Determine the [X, Y] coordinate at the center of the cell enclosing the given text.  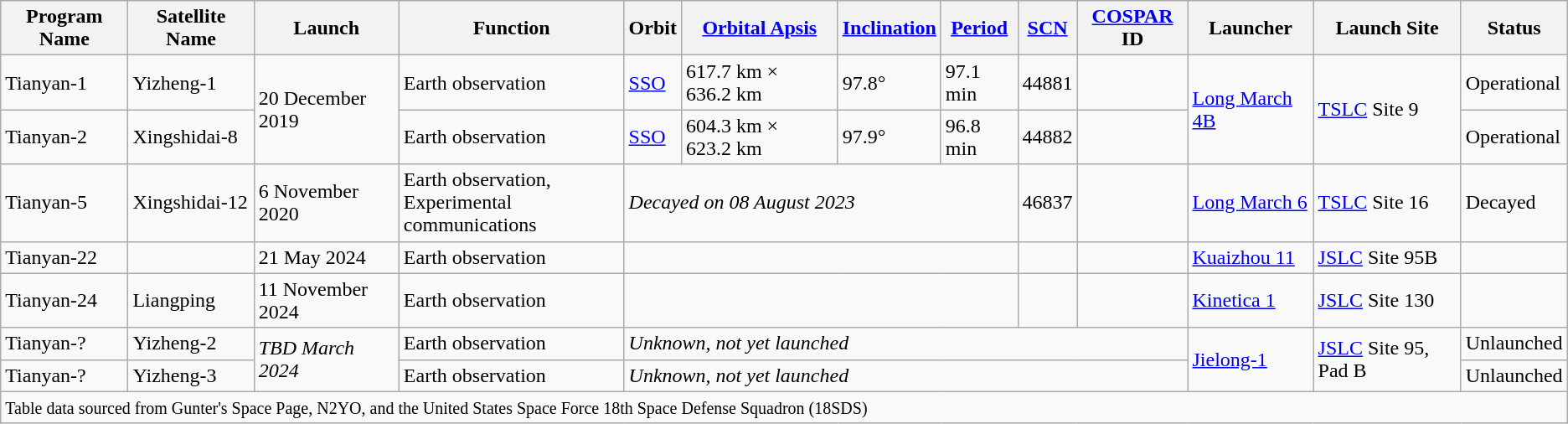
44882 [1047, 137]
Satellite Name [191, 28]
Xingshidai-8 [191, 137]
SCN [1047, 28]
Tianyan-22 [64, 257]
Orbit [652, 28]
Xingshidai-12 [191, 203]
Program Name [64, 28]
Tianyan-24 [64, 300]
TSLC Site 16 [1387, 203]
Liangping [191, 300]
Decayed [1514, 203]
97.1 min [979, 82]
Long March 6 [1251, 203]
604.3 km × 623.2 km [759, 137]
6 November 2020 [327, 203]
617.7 km × 636.2 km [759, 82]
JSLC Site 95, Pad B [1387, 359]
Yizheng-1 [191, 82]
11 November 2024 [327, 300]
Yizheng-2 [191, 344]
Status [1514, 28]
Function [511, 28]
Orbital Apsis [759, 28]
Kinetica 1 [1251, 300]
Period [979, 28]
Decayed on 08 August 2023 [821, 203]
JSLC Site 95B [1387, 257]
Tianyan-5 [64, 203]
46837 [1047, 203]
Launch Site [1387, 28]
Kuaizhou 11 [1251, 257]
97.9° [890, 137]
96.8 min [979, 137]
COSPAR ID [1132, 28]
Table data sourced from Gunter's Space Page, N2YO, and the United States Space Force 18th Space Defense Squadron (18SDS) [784, 407]
44881 [1047, 82]
JSLC Site 130 [1387, 300]
TSLC Site 9 [1387, 110]
Long March 4B [1251, 110]
Tianyan-2 [64, 137]
Earth observation,Experimental communications [511, 203]
97.8° [890, 82]
Launch [327, 28]
Inclination [890, 28]
21 May 2024 [327, 257]
Jielong-1 [1251, 359]
Yizheng-3 [191, 375]
20 December 2019 [327, 110]
Launcher [1251, 28]
TBD March 2024 [327, 359]
Tianyan-1 [64, 82]
